Output the (x, y) coordinate of the center of the cell containing the given text.  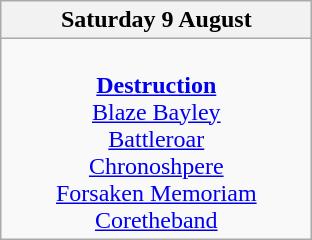
Destruction Blaze Bayley Battleroar Chronoshpere Forsaken Memoriam Coretheband (156, 139)
Saturday 9 August (156, 20)
